Detect which cell encompasses the target text, then output its (x, y) center coordinate. 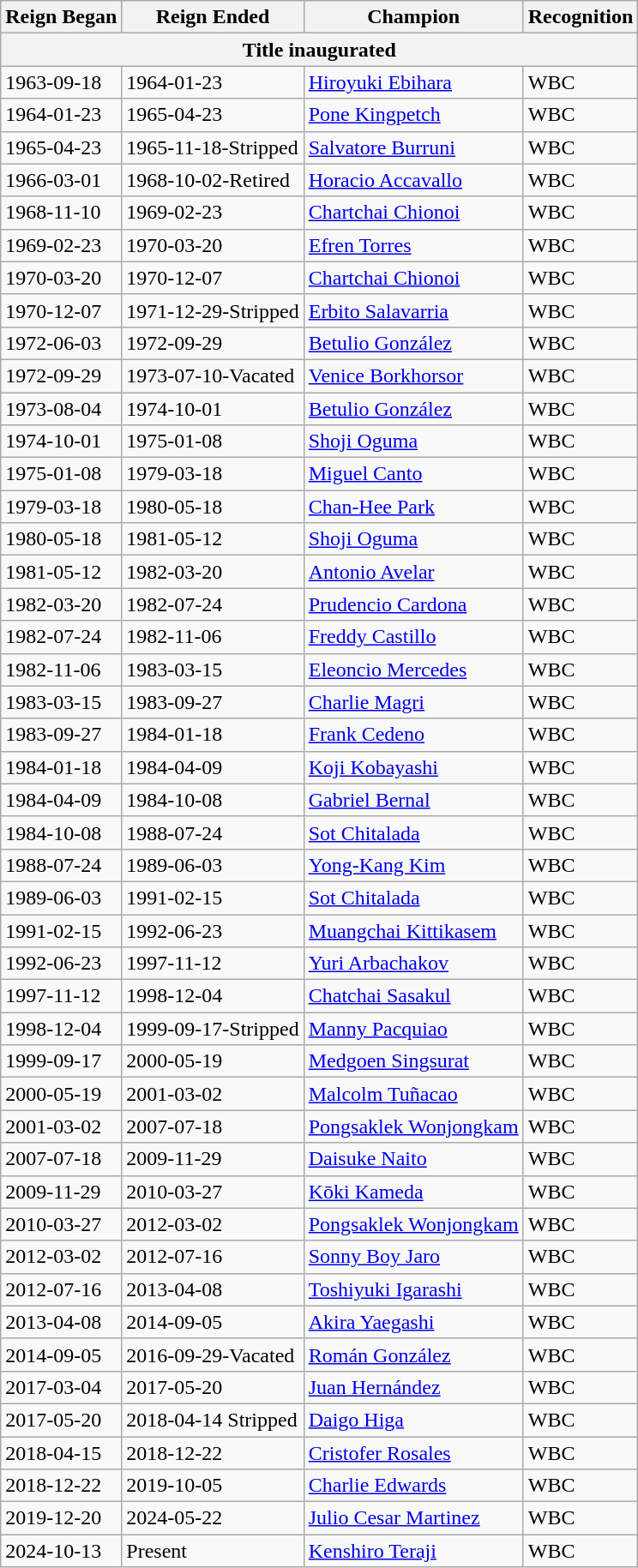
Horacio Accavallo (413, 180)
2024-10-13 (62, 1551)
Akira Yaegashi (413, 1322)
Salvatore Burruni (413, 147)
Miguel Canto (413, 474)
2019-12-20 (62, 1518)
Malcolm Tuñacao (413, 1094)
1973-07-10-Vacated (213, 375)
Erbito Salavarria (413, 310)
1999-09-17 (62, 1061)
1963-09-18 (62, 82)
Sonny Boy Jaro (413, 1257)
Pone Kingpetch (413, 115)
Toshiyuki Igarashi (413, 1289)
Muangchai Kittikasem (413, 930)
Kōki Kameda (413, 1192)
Daisuke Naito (413, 1159)
Charlie Edwards (413, 1486)
Prudencio Cardona (413, 604)
Antonio Avelar (413, 572)
Chan-Hee Park (413, 507)
1968-11-10 (62, 213)
2019-10-05 (213, 1486)
Chatchai Sasakul (413, 996)
1968-10-02-Retired (213, 180)
Julio Cesar Martinez (413, 1518)
2024-05-22 (213, 1518)
Hiroyuki Ebihara (413, 82)
Title inaugurated (319, 50)
Cristofer Rosales (413, 1453)
Gabriel Bernal (413, 800)
Reign Began (62, 17)
2017-03-04 (62, 1387)
Kenshiro Teraji (413, 1551)
1966-03-01 (62, 180)
Juan Hernández (413, 1387)
Recognition (581, 17)
Efren Torres (413, 245)
2016-09-29-Vacated (213, 1355)
Charlie Magri (413, 702)
Manny Pacquiao (413, 1029)
1971-12-29-Stripped (213, 310)
Daigo Higa (413, 1420)
Champion (413, 17)
Koji Kobayashi (413, 767)
Present (213, 1551)
Román González (413, 1355)
Freddy Castillo (413, 637)
1973-08-04 (62, 409)
2018-04-14 Stripped (213, 1420)
2018-04-15 (62, 1453)
1999-09-17-Stripped (213, 1029)
Reign Ended (213, 17)
1965-11-18-Stripped (213, 147)
Yong-Kang Kim (413, 865)
1972-06-03 (62, 343)
Frank Cedeno (413, 735)
Eleoncio Mercedes (413, 670)
Yuri Arbachakov (413, 964)
Venice Borkhorsor (413, 375)
Medgoen Singsurat (413, 1061)
